Capture the cell that displays the provided text and extract its [X, Y] central coordinate. 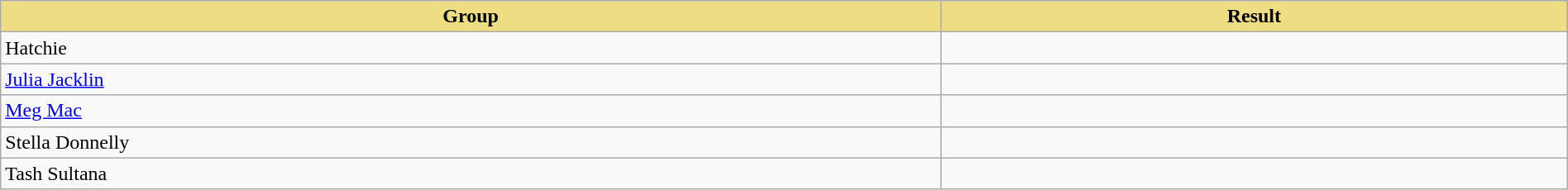
Julia Jacklin [471, 79]
Group [471, 17]
Stella Donnelly [471, 142]
Result [1254, 17]
Hatchie [471, 48]
Tash Sultana [471, 173]
Meg Mac [471, 111]
